Pinpoint the cell where the given text exists, returning its [x, y] midpoint coordinate. 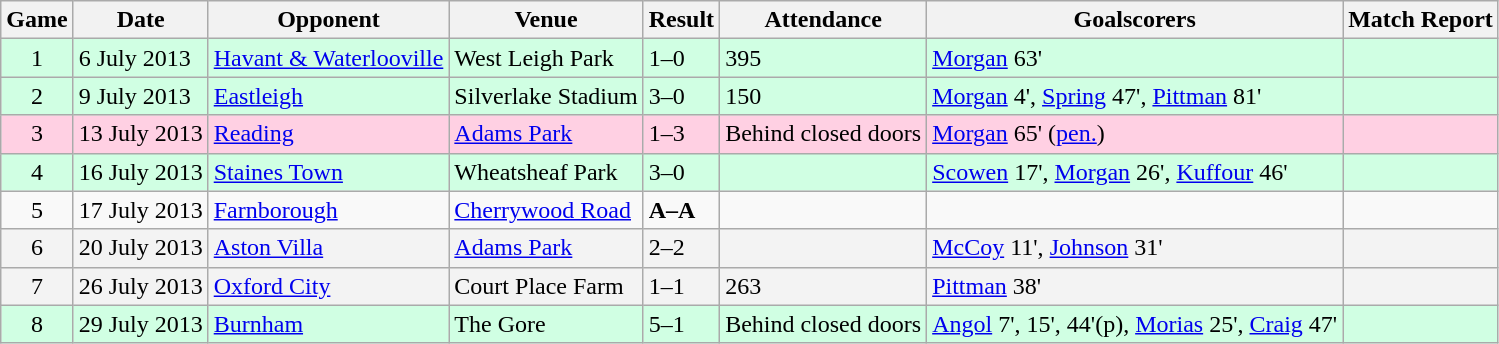
Morgan 65' (pen.) [1135, 134]
Court Place Farm [546, 286]
2 [37, 96]
Pittman 38' [1135, 286]
Scowen 17', Morgan 26', Kuffour 46' [1135, 172]
1 [37, 58]
Oxford City [328, 286]
Result [681, 20]
1–1 [681, 286]
395 [824, 58]
Angol 7', 15', 44'(p), Morias 25', Craig 47' [1135, 324]
1–0 [681, 58]
7 [37, 286]
The Gore [546, 324]
29 July 2013 [140, 324]
8 [37, 324]
6 [37, 248]
5–1 [681, 324]
Game [37, 20]
Opponent [328, 20]
9 July 2013 [140, 96]
6 July 2013 [140, 58]
Staines Town [328, 172]
Wheatsheaf Park [546, 172]
1–3 [681, 134]
Havant & Waterlooville [328, 58]
Cherrywood Road [546, 210]
Attendance [824, 20]
Match Report [1421, 20]
Eastleigh [328, 96]
Reading [328, 134]
26 July 2013 [140, 286]
263 [824, 286]
150 [824, 96]
A–A [681, 210]
4 [37, 172]
Farnborough [328, 210]
3 [37, 134]
5 [37, 210]
Goalscorers [1135, 20]
16 July 2013 [140, 172]
McCoy 11', Johnson 31' [1135, 248]
Venue [546, 20]
West Leigh Park [546, 58]
Morgan 4', Spring 47', Pittman 81' [1135, 96]
Aston Villa [328, 248]
20 July 2013 [140, 248]
Date [140, 20]
13 July 2013 [140, 134]
Morgan 63' [1135, 58]
Burnham [328, 324]
2–2 [681, 248]
Silverlake Stadium [546, 96]
17 July 2013 [140, 210]
